Pinpoint the cell where the given text exists, returning its [x, y] midpoint coordinate. 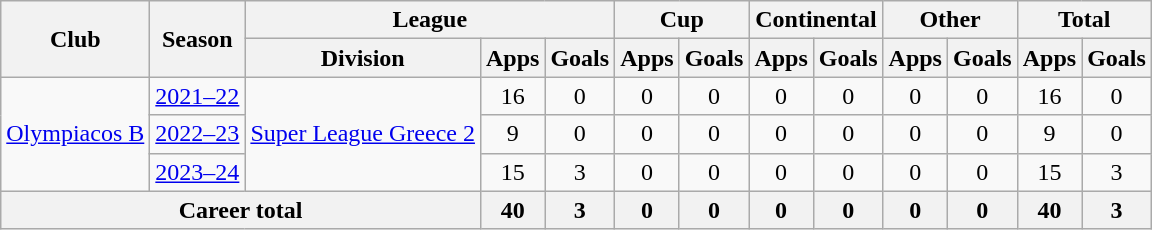
League [430, 20]
Career total [241, 210]
Super League Greece 2 [363, 134]
2021–22 [198, 96]
Season [198, 39]
Continental [816, 20]
Other [950, 20]
Division [363, 58]
Club [76, 39]
2022–23 [198, 134]
2023–24 [198, 172]
Olympiacos B [76, 134]
Cup [682, 20]
Total [1084, 20]
